Locate the cell with the specified text and output its [x, y] center coordinate. 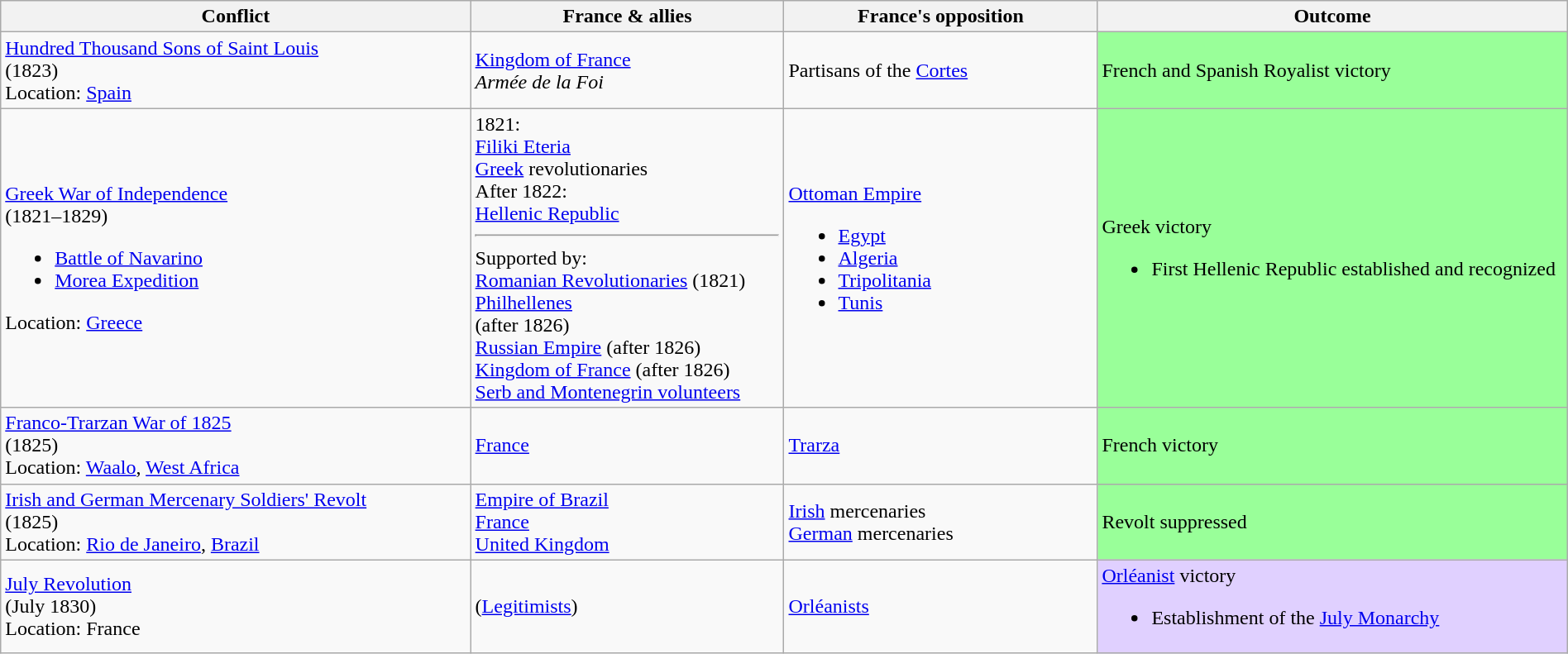
Franco-Trarzan War of 1825(1825)Location: Waalo, West Africa [236, 446]
Hundred Thousand Sons of Saint Louis(1823)Location: Spain [236, 70]
France & allies [627, 17]
Ottoman Empire Egypt Algeria Tripolitania Tunis [941, 258]
July Revolution(July 1830)Location: France [236, 607]
Outcome [1332, 17]
France [627, 446]
Orléanists [941, 607]
Kingdom of France Armée de la Foi [627, 70]
French and Spanish Royalist victory [1332, 70]
Empire of Brazil France United Kingdom [627, 522]
Orléanist victoryEstablishment of the July Monarchy [1332, 607]
French victory [1332, 446]
Irish and German Mercenary Soldiers' Revolt(1825)Location: Rio de Janeiro, Brazil [236, 522]
Trarza [941, 446]
(Legitimists) [627, 607]
France's opposition [941, 17]
Revolt suppressed [1332, 522]
Greek victoryFirst Hellenic Republic established and recognized [1332, 258]
Irish mercenariesGerman mercenaries [941, 522]
Partisans of the Cortes [941, 70]
Conflict [236, 17]
Greek War of Independence(1821–1829)Battle of NavarinoMorea ExpeditionLocation: Greece [236, 258]
